Return (X, Y) of the center of cell containing provided text 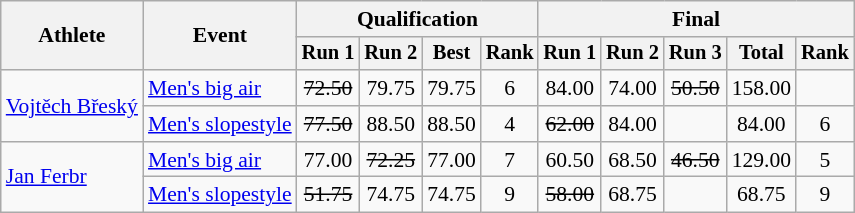
46.50 (696, 160)
60.50 (570, 160)
129.00 (762, 160)
Run 3 (696, 54)
Vojtěch Břeský (72, 106)
158.00 (762, 88)
7 (510, 160)
72.50 (328, 88)
51.75 (328, 195)
77.50 (328, 124)
5 (825, 160)
Final (696, 19)
62.00 (570, 124)
58.00 (570, 195)
Qualification (418, 19)
Total (762, 54)
74.00 (632, 88)
72.25 (390, 160)
Jan Ferbr (72, 178)
4 (510, 124)
Event (220, 36)
68.50 (632, 160)
Athlete (72, 36)
Best (452, 54)
50.50 (696, 88)
